Scan for the cell matching the given text and deliver its [x, y] coordinate at center. 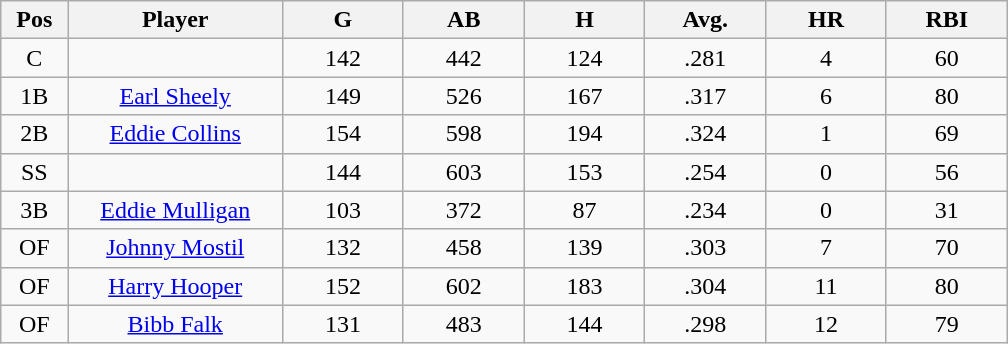
167 [584, 96]
.317 [706, 96]
.234 [706, 210]
60 [946, 58]
11 [826, 286]
.303 [706, 248]
183 [584, 286]
RBI [946, 20]
2B [34, 134]
3B [34, 210]
458 [464, 248]
Pos [34, 20]
603 [464, 172]
149 [344, 96]
152 [344, 286]
.281 [706, 58]
69 [946, 134]
Eddie Collins [176, 134]
G [344, 20]
154 [344, 134]
31 [946, 210]
1B [34, 96]
526 [464, 96]
483 [464, 324]
.298 [706, 324]
6 [826, 96]
AB [464, 20]
Johnny Mostil [176, 248]
153 [584, 172]
HR [826, 20]
Harry Hooper [176, 286]
70 [946, 248]
139 [584, 248]
Player [176, 20]
Eddie Mulligan [176, 210]
194 [584, 134]
Avg. [706, 20]
7 [826, 248]
442 [464, 58]
H [584, 20]
SS [34, 172]
.254 [706, 172]
124 [584, 58]
Earl Sheely [176, 96]
132 [344, 248]
.324 [706, 134]
.304 [706, 286]
87 [584, 210]
C [34, 58]
602 [464, 286]
12 [826, 324]
1 [826, 134]
598 [464, 134]
131 [344, 324]
103 [344, 210]
79 [946, 324]
4 [826, 58]
Bibb Falk [176, 324]
372 [464, 210]
142 [344, 58]
56 [946, 172]
